Provide the (X, Y) coordinate of the cell's center where the given text is located.  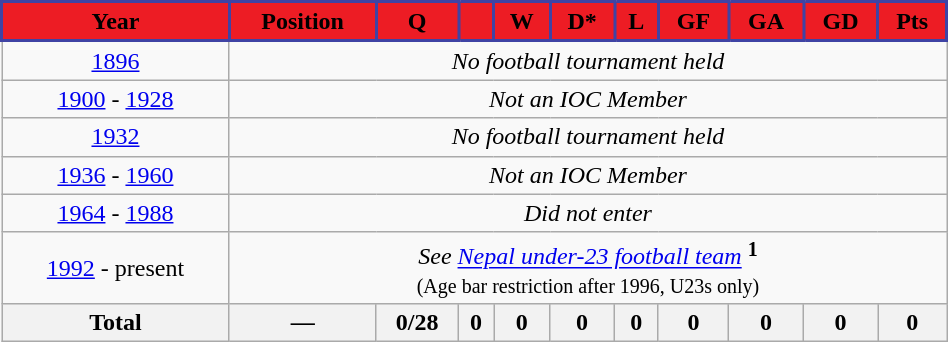
1936 - 1960 (116, 175)
1964 - 1988 (116, 213)
GA (766, 22)
W (522, 22)
Pts (912, 22)
— (302, 323)
Did not enter (588, 213)
1900 - 1928 (116, 99)
L (636, 22)
Q (418, 22)
1896 (116, 60)
Position (302, 22)
D* (582, 22)
1932 (116, 137)
1992 - present (116, 268)
Year (116, 22)
Total (116, 323)
0/28 (418, 323)
See Nepal under-23 football team 1 (Age bar restriction after 1996, U23s only) (588, 268)
GF (693, 22)
GD (840, 22)
